Extract the [X, Y] coordinate from the center of the cell holding the provided text.  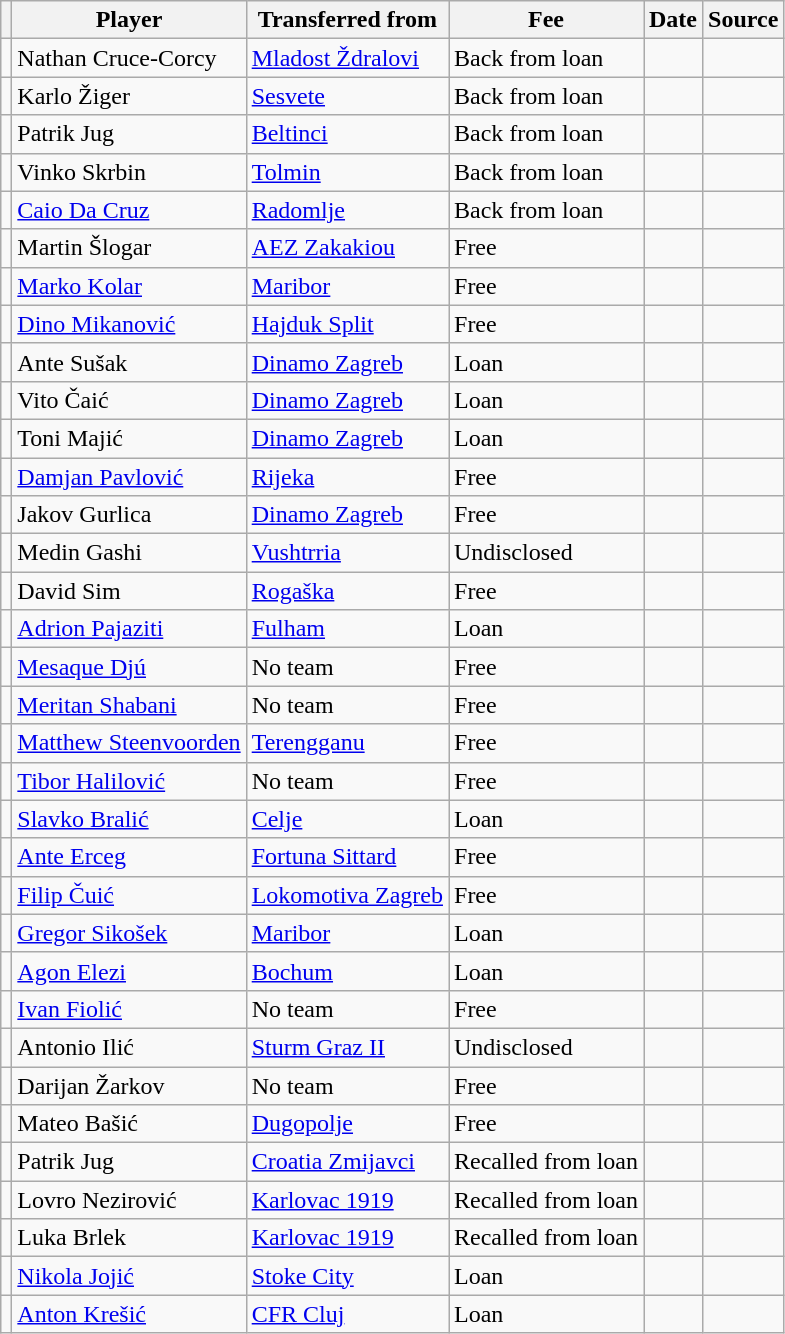
Vito Čaić [129, 400]
CFR Cluj [347, 1314]
Celje [347, 819]
AEZ Zakakiou [347, 248]
Luka Brlek [129, 1238]
Bochum [347, 971]
Jakov Gurlica [129, 515]
Sesvete [347, 96]
Fulham [347, 629]
Slavko Bralić [129, 819]
Tolmin [347, 172]
Terengganu [347, 743]
Nathan Cruce-Corcy [129, 58]
Vushtrria [347, 553]
Lovro Nezirović [129, 1200]
Mladost Ždralovi [347, 58]
Stoke City [347, 1276]
Dugopolje [347, 1124]
Beltinci [347, 134]
David Sim [129, 591]
Meritan Shabani [129, 705]
Toni Majić [129, 438]
Nikola Jojić [129, 1276]
Caio Da Cruz [129, 210]
Filip Čuić [129, 895]
Vinko Skrbin [129, 172]
Hajduk Split [347, 324]
Martin Šlogar [129, 248]
Mateo Bašić [129, 1124]
Transferred from [347, 20]
Mesaque Djú [129, 667]
Fee [546, 20]
Medin Gashi [129, 553]
Ivan Fiolić [129, 1009]
Rijeka [347, 477]
Lokomotiva Zagreb [347, 895]
Sturm Graz II [347, 1047]
Anton Krešić [129, 1314]
Player [129, 20]
Damjan Pavlović [129, 477]
Adrion Pajaziti [129, 629]
Agon Elezi [129, 971]
Darijan Žarkov [129, 1085]
Date [674, 20]
Ante Erceg [129, 857]
Ante Sušak [129, 362]
Marko Kolar [129, 286]
Antonio Ilić [129, 1047]
Karlo Žiger [129, 96]
Source [744, 20]
Gregor Sikošek [129, 933]
Radomlje [347, 210]
Tibor Halilović [129, 781]
Matthew Steenvoorden [129, 743]
Fortuna Sittard [347, 857]
Rogaška [347, 591]
Croatia Zmijavci [347, 1162]
Dino Mikanović [129, 324]
